Identify which cell holds the provided text, then report its [x, y] central coordinate. 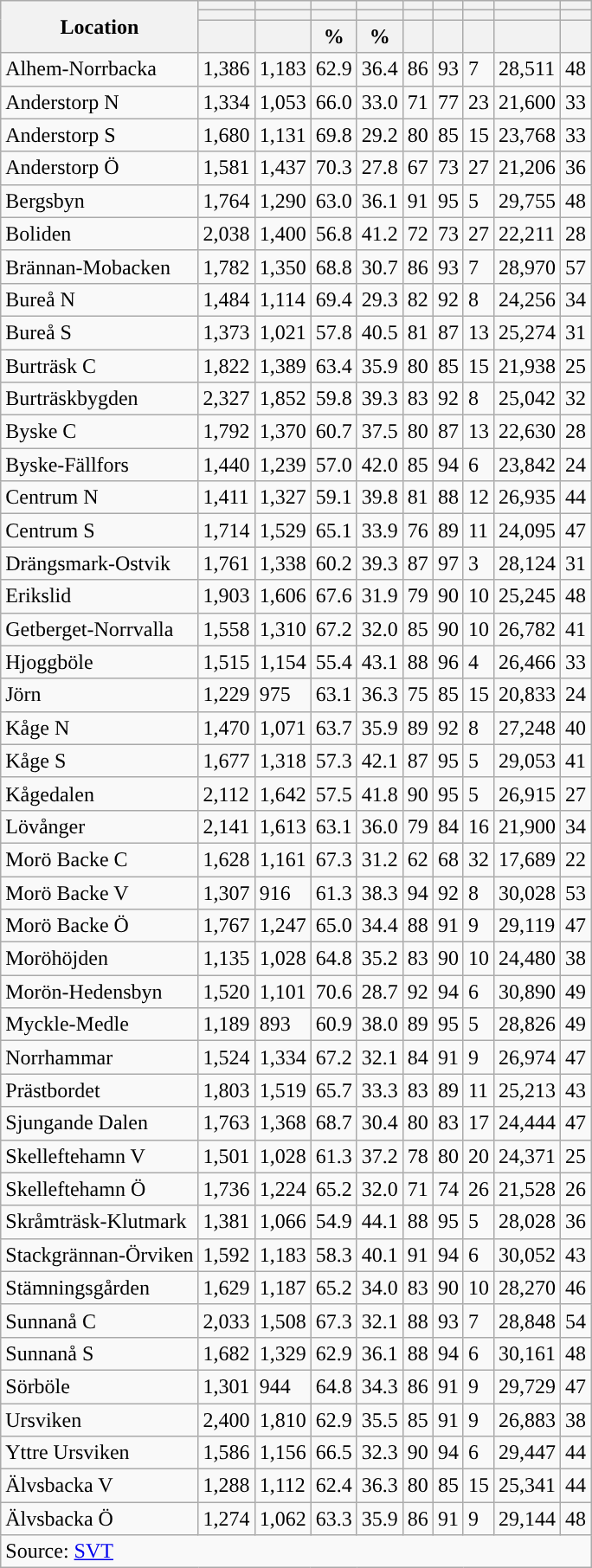
55.4 [334, 662]
1,156 [282, 1453]
Location [100, 27]
30,890 [528, 992]
41.2 [379, 234]
34.4 [379, 926]
26,883 [528, 1420]
Kågedalen [100, 794]
Bureå S [100, 332]
76 [417, 530]
1,411 [227, 498]
1,224 [282, 1189]
Moröhöjden [100, 959]
1,229 [227, 695]
1,682 [227, 1353]
75 [417, 695]
21,600 [528, 102]
Hjoggböle [100, 662]
1,558 [227, 629]
2,038 [227, 234]
72 [417, 234]
60.2 [334, 563]
Kåge N [100, 728]
60.7 [334, 432]
Centrum S [100, 530]
2,033 [227, 1321]
29,755 [528, 201]
62.4 [334, 1486]
37.5 [379, 432]
Norrhammar [100, 1057]
2,327 [227, 399]
23,842 [528, 465]
Ursviken [100, 1420]
29.2 [379, 135]
1,389 [282, 366]
21,938 [528, 366]
31.9 [379, 596]
63.7 [334, 728]
1,822 [227, 366]
24,095 [528, 530]
Morö Backe C [100, 859]
57.8 [334, 332]
1,524 [227, 1057]
20,833 [528, 695]
38.3 [379, 892]
20 [478, 1156]
22,211 [528, 234]
54 [576, 1321]
68.8 [334, 267]
74 [448, 1189]
27,248 [528, 728]
82 [417, 299]
77 [448, 102]
1,810 [282, 1420]
59.8 [334, 399]
1,318 [282, 761]
1,642 [282, 794]
1,066 [282, 1222]
1,274 [227, 1519]
66.5 [334, 1453]
1,792 [227, 432]
3 [478, 563]
40.1 [379, 1255]
57 [576, 267]
65.1 [334, 530]
38.0 [379, 1025]
1,101 [282, 992]
70.6 [334, 992]
944 [282, 1386]
26,935 [528, 498]
65.7 [334, 1090]
63.3 [334, 1519]
29,053 [528, 761]
1,903 [227, 596]
24,256 [528, 299]
78 [417, 1156]
Bureå N [100, 299]
1,189 [227, 1025]
25,341 [528, 1486]
Sunnanå C [100, 1321]
1,440 [227, 465]
22 [576, 859]
29,144 [528, 1519]
Anderstorp S [100, 135]
Älvsbacka V [100, 1486]
Lövånger [100, 826]
Sjungande Dalen [100, 1123]
1,501 [227, 1156]
1,782 [227, 267]
Stackgrännan-Örviken [100, 1255]
1,470 [227, 728]
68 [448, 859]
1,350 [282, 267]
1,529 [282, 530]
Skelleftehamn Ö [100, 1189]
1,112 [282, 1486]
1,680 [227, 135]
58.3 [334, 1255]
Erikslid [100, 596]
Bergsbyn [100, 201]
1,586 [227, 1453]
26,466 [528, 662]
35.2 [379, 959]
46 [576, 1288]
1,803 [227, 1090]
Burträskbygden [100, 399]
25,274 [528, 332]
1,736 [227, 1189]
66.0 [334, 102]
Sörböle [100, 1386]
29.3 [379, 299]
1,310 [282, 629]
28,124 [528, 563]
1,581 [227, 168]
1,628 [227, 859]
2,141 [227, 826]
53 [576, 892]
36.4 [379, 69]
Byske-Fällfors [100, 465]
21,528 [528, 1189]
40 [576, 728]
22,630 [528, 432]
1,021 [282, 332]
893 [282, 1025]
34.0 [379, 1288]
1,763 [227, 1123]
30.7 [379, 267]
23,768 [528, 135]
Jörn [100, 695]
1,677 [227, 761]
4 [478, 662]
1,329 [282, 1353]
Drängsmark-Ostvik [100, 563]
Morö Backe V [100, 892]
32.3 [379, 1453]
1,053 [282, 102]
1,290 [282, 201]
1,515 [227, 662]
Brännan-Mobacken [100, 267]
1,629 [227, 1288]
1,767 [227, 926]
23 [478, 102]
16 [478, 826]
1,062 [282, 1519]
12 [478, 498]
17,689 [528, 859]
2,112 [227, 794]
34.3 [379, 1386]
1,114 [282, 299]
Prästbordet [100, 1090]
1,373 [227, 332]
54.9 [334, 1222]
1,370 [282, 432]
57.3 [334, 761]
41.8 [379, 794]
33.0 [379, 102]
68.7 [334, 1123]
24,371 [528, 1156]
65.0 [334, 926]
1,592 [227, 1255]
42.1 [379, 761]
17 [478, 1123]
1,338 [282, 563]
25,245 [528, 596]
67 [417, 168]
29,729 [528, 1386]
44.1 [379, 1222]
31.2 [379, 859]
28,511 [528, 69]
1,368 [282, 1123]
1,437 [282, 168]
30,161 [528, 1353]
40.5 [379, 332]
1,613 [282, 826]
30,052 [528, 1255]
97 [448, 563]
1,400 [282, 234]
1,307 [227, 892]
62 [417, 859]
1,239 [282, 465]
1,135 [227, 959]
29,119 [528, 926]
57.5 [334, 794]
Morön-Hedensbyn [100, 992]
Anderstorp N [100, 102]
1,484 [227, 299]
69.8 [334, 135]
21,206 [528, 168]
Byske C [100, 432]
33.9 [379, 530]
37.2 [379, 1156]
21,900 [528, 826]
60.9 [334, 1025]
1,852 [282, 399]
30,028 [528, 892]
43.1 [379, 662]
33.3 [379, 1090]
Morö Backe Ö [100, 926]
Alhem-Norrbacka [100, 69]
1,606 [282, 596]
1,714 [227, 530]
24,444 [528, 1123]
1,327 [282, 498]
28,970 [528, 267]
28,826 [528, 1025]
1,131 [282, 135]
Centrum N [100, 498]
27.8 [379, 168]
Älvsbacka Ö [100, 1519]
35.5 [379, 1420]
1,386 [227, 69]
26,915 [528, 794]
Anderstorp Ö [100, 168]
26,782 [528, 629]
Skelleftehamn V [100, 1156]
975 [282, 695]
63.0 [334, 201]
1,508 [282, 1321]
1,519 [282, 1090]
1,247 [282, 926]
30.4 [379, 1123]
Burträsk C [100, 366]
1,288 [227, 1486]
24,480 [528, 959]
Myckle-Medle [100, 1025]
916 [282, 892]
59.1 [334, 498]
39.8 [379, 498]
Yttre Ursviken [100, 1453]
Getberget-Norrvalla [100, 629]
69.4 [334, 299]
26,974 [528, 1057]
25,042 [528, 399]
Stämningsgården [100, 1288]
1,154 [282, 662]
Kåge S [100, 761]
2,400 [227, 1420]
1,071 [282, 728]
28,028 [528, 1222]
1,764 [227, 201]
56.8 [334, 234]
70.3 [334, 168]
28,848 [528, 1321]
Sunnanå S [100, 1353]
1,161 [282, 859]
25,213 [528, 1090]
42.0 [379, 465]
Source: SVT [296, 1552]
1,301 [227, 1386]
1,381 [227, 1222]
29,447 [528, 1453]
1,187 [282, 1288]
57.0 [334, 465]
67.6 [334, 596]
63.4 [334, 366]
96 [448, 662]
Skråmträsk-Klutmark [100, 1222]
28,270 [528, 1288]
36.0 [379, 826]
1,761 [227, 563]
28.7 [379, 992]
Boliden [100, 234]
1,520 [227, 992]
